From the cell containing the given text, extract its center point as (x, y) coordinate. 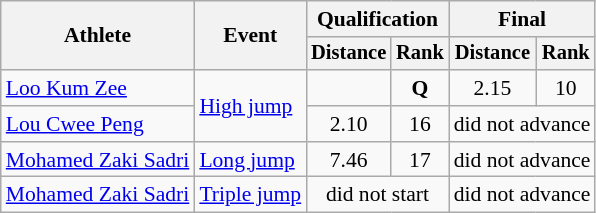
17 (420, 160)
High jump (250, 106)
Event (250, 36)
16 (420, 124)
10 (566, 88)
Qualification (377, 19)
7.46 (348, 160)
Long jump (250, 160)
did not start (377, 195)
Lou Cwee Peng (98, 124)
Triple jump (250, 195)
2.15 (492, 88)
Final (522, 19)
Athlete (98, 36)
2.10 (348, 124)
Loo Kum Zee (98, 88)
Q (420, 88)
